From the cell containing the given text, extract its center point as (X, Y) coordinate. 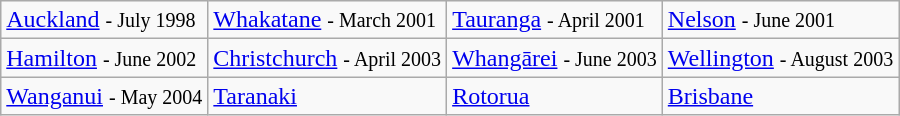
Taranaki (328, 96)
Whakatane - March 2001 (328, 20)
Auckland - July 1998 (104, 20)
Whangārei - June 2003 (555, 58)
Christchurch - April 2003 (328, 58)
Rotorua (555, 96)
Wanganui - May 2004 (104, 96)
Tauranga - April 2001 (555, 20)
Hamilton - June 2002 (104, 58)
Brisbane (780, 96)
Wellington - August 2003 (780, 58)
Nelson - June 2001 (780, 20)
